Pinpoint the cell where the given text exists, returning its (X, Y) midpoint coordinate. 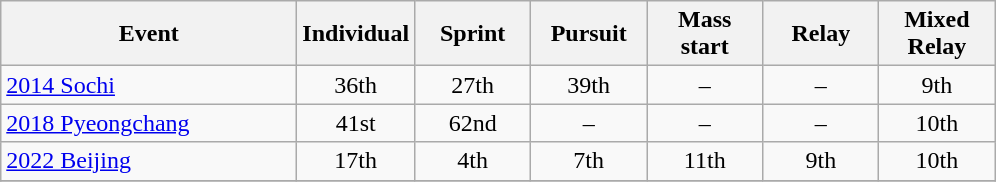
Sprint (473, 34)
7th (589, 161)
17th (356, 161)
11th (705, 161)
Mass start (705, 34)
Relay (821, 34)
Event (149, 34)
62nd (473, 123)
Mixed Relay (937, 34)
2014 Sochi (149, 85)
Individual (356, 34)
4th (473, 161)
27th (473, 85)
2022 Beijing (149, 161)
39th (589, 85)
36th (356, 85)
2018 Pyeongchang (149, 123)
Pursuit (589, 34)
41st (356, 123)
